Return [X, Y] of the center of cell containing provided text 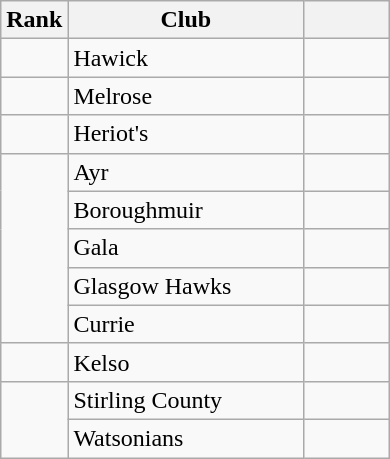
Glasgow Hawks [186, 286]
Currie [186, 324]
Ayr [186, 172]
Stirling County [186, 400]
Rank [34, 20]
Heriot's [186, 134]
Gala [186, 248]
Kelso [186, 362]
Boroughmuir [186, 210]
Club [186, 20]
Watsonians [186, 438]
Melrose [186, 96]
Hawick [186, 58]
